From the cell containing the given text, extract its center point as (x, y) coordinate. 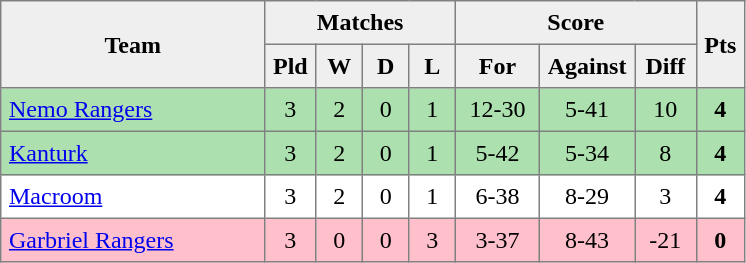
6-38 (497, 197)
-21 (666, 240)
12-30 (497, 110)
5-42 (497, 153)
Team (133, 44)
Against (586, 66)
5-34 (586, 153)
Macroom (133, 197)
Diff (666, 66)
Nemo Rangers (133, 110)
Kanturk (133, 153)
D (385, 66)
W (339, 66)
Pts (720, 44)
Pld (290, 66)
5-41 (586, 110)
10 (666, 110)
For (497, 66)
L (432, 66)
3-37 (497, 240)
8-29 (586, 197)
8-43 (586, 240)
Score (576, 23)
8 (666, 153)
Garbriel Rangers (133, 240)
Matches (360, 23)
